For the text-containing cell, return its midpoint in [X, Y] coordinate format. 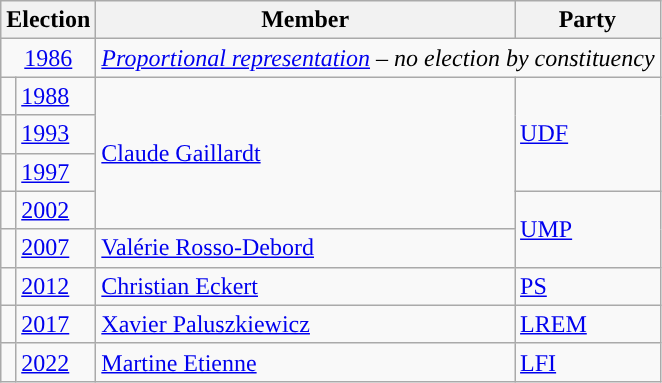
1988 [56, 96]
1997 [56, 172]
Claude Gaillardt [306, 153]
2007 [56, 248]
LFI [588, 362]
Valérie Rosso-Debord [306, 248]
Martine Etienne [306, 362]
Christian Eckert [306, 286]
Member [306, 20]
2002 [56, 210]
1986 [48, 58]
1993 [56, 134]
2017 [56, 324]
UDF [588, 134]
PS [588, 286]
2012 [56, 286]
2022 [56, 362]
Proportional representation – no election by constituency [378, 58]
Party [588, 20]
LREM [588, 324]
Xavier Paluszkiewicz [306, 324]
UMP [588, 229]
Election [48, 20]
